Search for the cell housing the specified text and yield its (x, y) center coordinate. 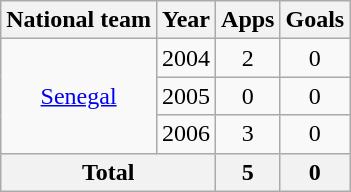
Total (108, 172)
5 (248, 172)
Apps (248, 20)
2 (248, 58)
Year (186, 20)
2006 (186, 134)
Senegal (79, 96)
2005 (186, 96)
3 (248, 134)
2004 (186, 58)
National team (79, 20)
Goals (315, 20)
